Find where the given text appears and provide that cell's center as (X, Y) coordinate. 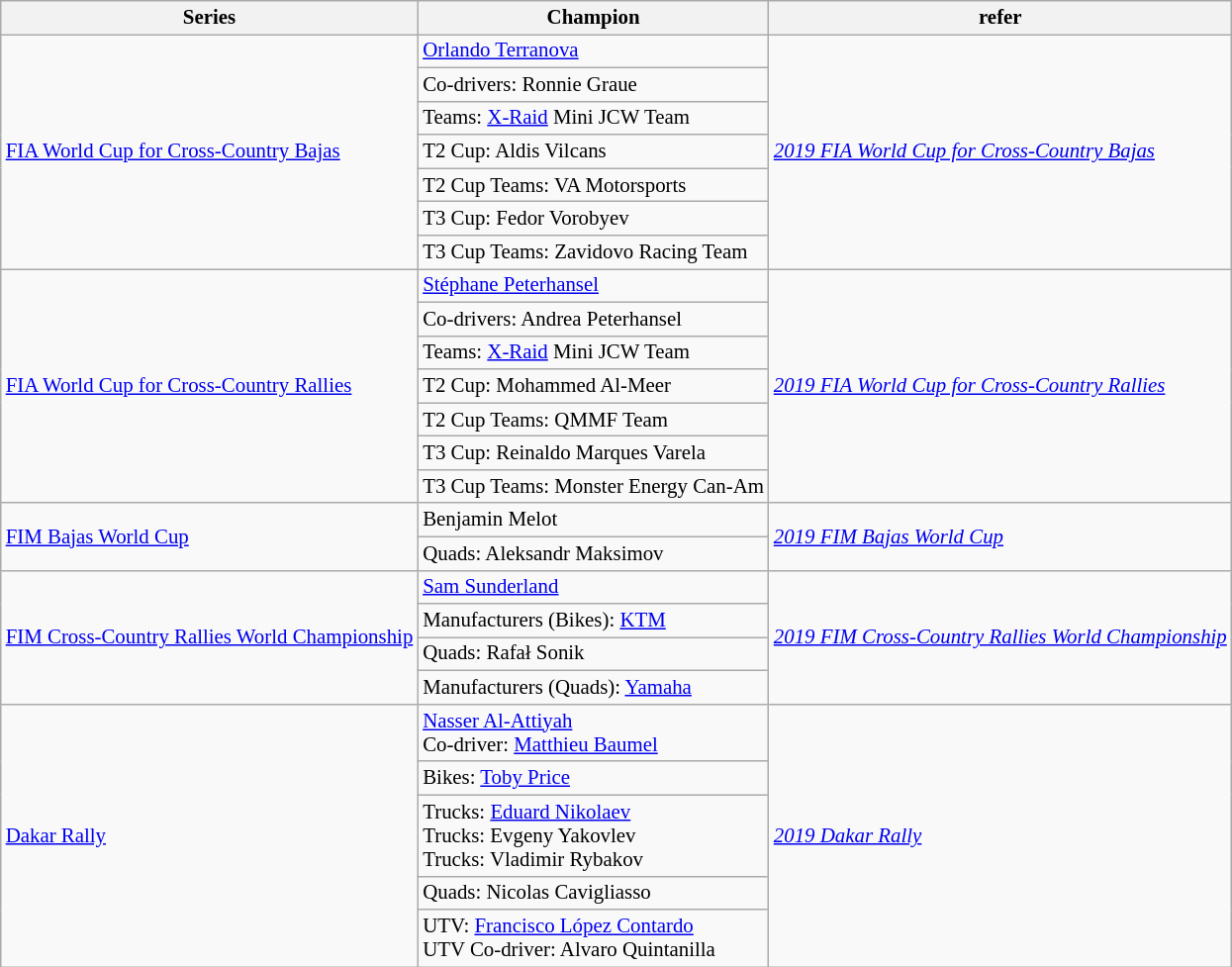
Trucks: Eduard NikolaevTrucks: Evgeny YakovlevTrucks: Vladimir Rybakov (594, 835)
Co-drivers: Ronnie Graue (594, 84)
Orlando Terranova (594, 50)
T3 Cup Teams: Monster Energy Can-Am (594, 486)
Dakar Rally (210, 835)
T3 Cup: Fedor Vorobyev (594, 219)
T2 Cup Teams: QMMF Team (594, 420)
T2 Cup: Mohammed Al-Meer (594, 386)
2019 FIM Bajas World Cup (1000, 536)
FIA World Cup for Cross-Country Bajas (210, 150)
Manufacturers (Quads): Yamaha (594, 688)
Bikes: Toby Price (594, 778)
FIA World Cup for Cross-Country Rallies (210, 386)
Manufacturers (Bikes): KTM (594, 621)
FIM Cross-Country Rallies World Championship (210, 637)
2019 FIA World Cup for Cross-Country Rallies (1000, 386)
Series (210, 18)
Co-drivers: Andrea Peterhansel (594, 319)
Champion (594, 18)
Sam Sunderland (594, 587)
T2 Cup Teams: VA Motorsports (594, 185)
Quads: Nicolas Cavigliasso (594, 893)
2019 Dakar Rally (1000, 835)
T3 Cup: Reinaldo Marques Varela (594, 453)
T3 Cup Teams: Zavidovo Racing Team (594, 252)
Nasser Al-AttiyahCo-driver: Matthieu Baumel (594, 732)
refer (1000, 18)
UTV: Francisco López ContardoUTV Co-driver: Alvaro Quintanilla (594, 938)
2019 FIM Cross-Country Rallies World Championship (1000, 637)
Benjamin Melot (594, 520)
Stéphane Peterhansel (594, 285)
Quads: Rafał Sonik (594, 654)
Quads: Aleksandr Maksimov (594, 553)
FIM Bajas World Cup (210, 536)
2019 FIA World Cup for Cross-Country Bajas (1000, 150)
T2 Cup: Aldis Vilcans (594, 151)
